Return the [X, Y] coordinate for the center point of the cell that contains the specified text.  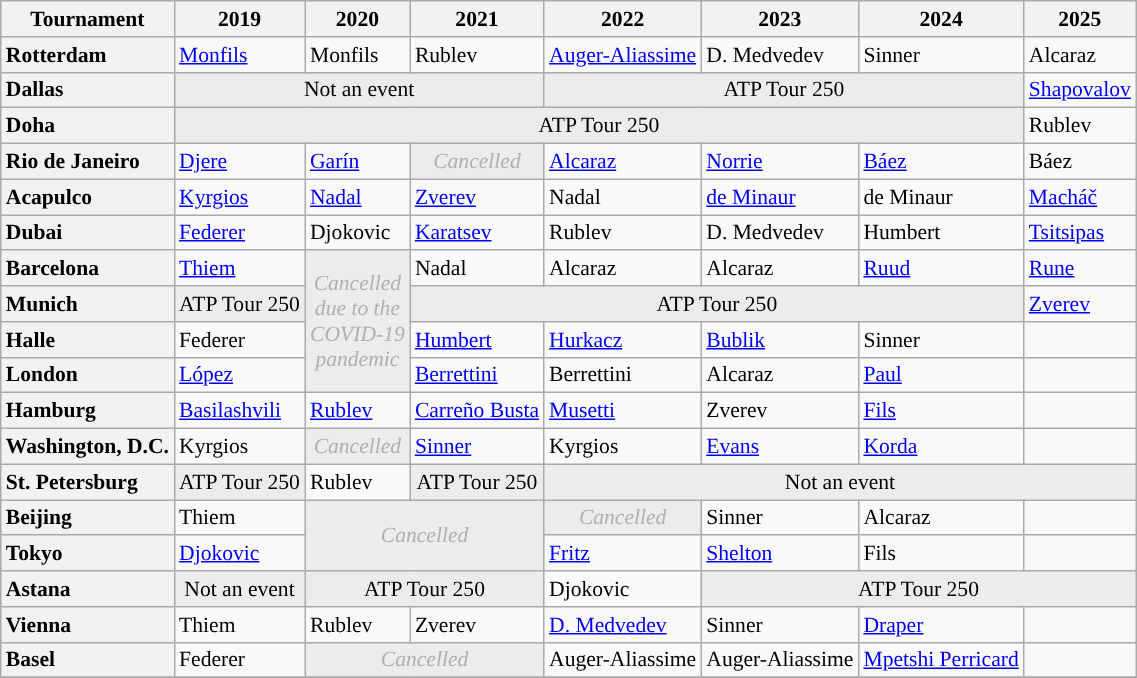
Garín [358, 162]
Hamburg [88, 411]
Halle [88, 340]
Munich [88, 304]
Vienna [88, 625]
Carreño Busta [477, 411]
Washington, D.C. [88, 447]
Ruud [940, 269]
Shapovalov [1080, 90]
Musetti [622, 411]
Acapulco [88, 197]
Shelton [780, 554]
Macháč [1080, 197]
López [240, 375]
Rio de Janeiro [88, 162]
Barcelona [88, 269]
London [88, 375]
Basilashvili [240, 411]
Hurkacz [622, 340]
2025 [1080, 19]
Korda [940, 447]
Tournament [88, 19]
Rotterdam [88, 55]
St. Petersburg [88, 482]
Karatsev [477, 233]
Djere [240, 162]
Evans [780, 447]
2019 [240, 19]
2022 [622, 19]
Norrie [780, 162]
Mpetshi Perricard [940, 660]
Doha [88, 126]
Basel [88, 660]
Dubai [88, 233]
2024 [940, 19]
2023 [780, 19]
Draper [940, 625]
Fritz [622, 554]
Tokyo [88, 554]
Astana [88, 589]
Beijing [88, 518]
Bublik [780, 340]
Cancelleddue to theCOVID-19pandemic [358, 322]
2020 [358, 19]
Paul [940, 375]
2021 [477, 19]
Dallas [88, 90]
Tsitsipas [1080, 233]
Rune [1080, 269]
